Return the (X, Y) coordinate for the center point of the cell that contains the specified text.  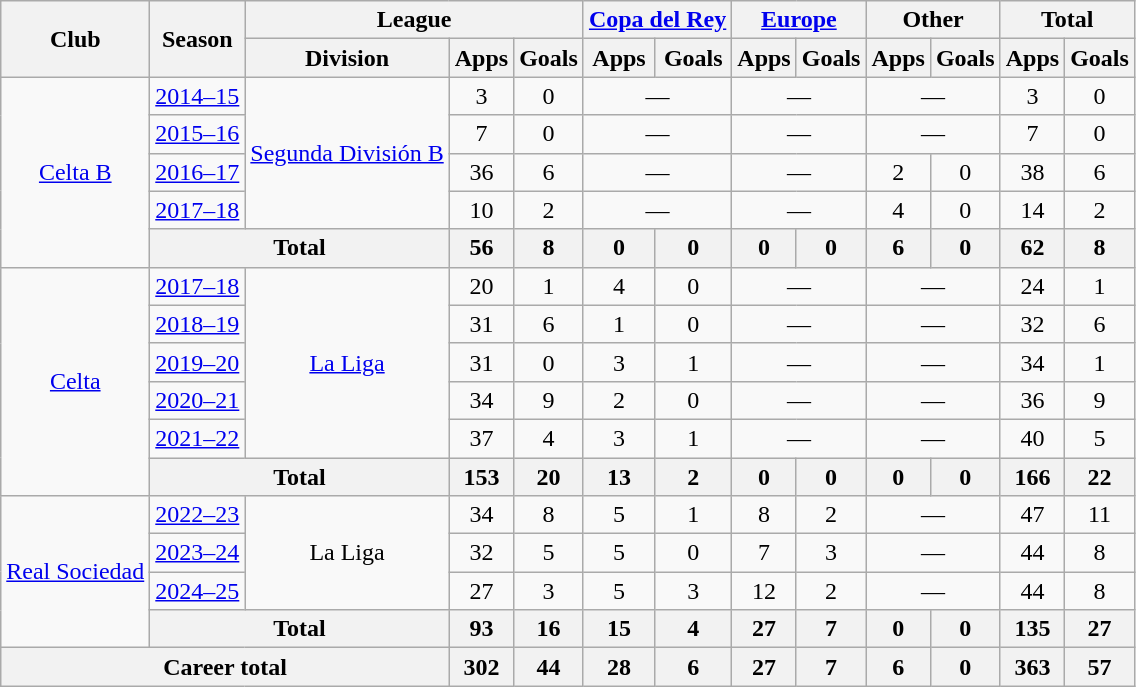
Celta B (76, 172)
2024–25 (198, 591)
2014–15 (198, 96)
56 (481, 248)
166 (1032, 477)
153 (481, 477)
38 (1032, 172)
Other (933, 20)
47 (1032, 515)
Season (198, 39)
Real Sociedad (76, 572)
93 (481, 629)
24 (1032, 286)
Segunda División B (347, 153)
2021–22 (198, 438)
12 (764, 591)
16 (549, 629)
15 (618, 629)
37 (481, 438)
Europe (799, 20)
13 (618, 477)
Career total (225, 667)
40 (1032, 438)
14 (1032, 210)
2019–20 (198, 362)
302 (481, 667)
2016–17 (198, 172)
2020–21 (198, 400)
Celta (76, 381)
2018–19 (198, 324)
135 (1032, 629)
62 (1032, 248)
28 (618, 667)
Division (347, 58)
57 (1100, 667)
10 (481, 210)
2015–16 (198, 134)
11 (1100, 515)
22 (1100, 477)
2023–24 (198, 553)
363 (1032, 667)
League (414, 20)
Club (76, 39)
Copa del Rey (657, 20)
2022–23 (198, 515)
